Identify which cell holds the provided text, then report its [X, Y] central coordinate. 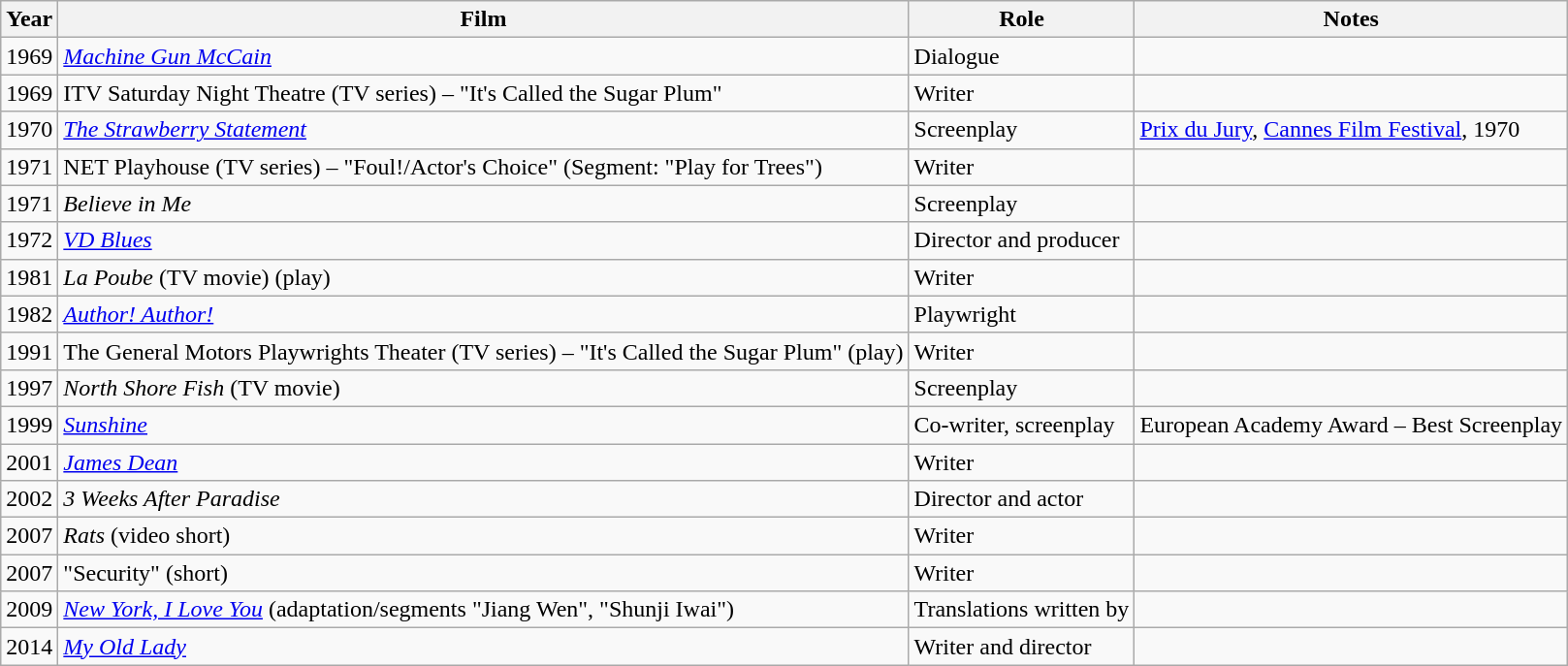
James Dean [483, 462]
European Academy Award – Best Screenplay [1352, 425]
Rats (video short) [483, 536]
Writer and director [1022, 647]
Director and actor [1022, 499]
1970 [29, 130]
Author! Author! [483, 314]
2009 [29, 610]
Film [483, 19]
3 Weeks After Paradise [483, 499]
Prix du Jury, Cannes Film Festival, 1970 [1352, 130]
2014 [29, 647]
2002 [29, 499]
1982 [29, 314]
"Security" (short) [483, 573]
My Old Lady [483, 647]
Translations written by [1022, 610]
1997 [29, 388]
Notes [1352, 19]
VD Blues [483, 240]
La Poube (TV movie) (play) [483, 277]
ITV Saturday Night Theatre (TV series) – "It's Called the Sugar Plum" [483, 93]
Director and producer [1022, 240]
New York, I Love You (adaptation/segments "Jiang Wen", "Shunji Iwai") [483, 610]
The Strawberry Statement [483, 130]
The General Motors Playwrights Theater (TV series) – "It's Called the Sugar Plum" (play) [483, 351]
Role [1022, 19]
1972 [29, 240]
Playwright [1022, 314]
Machine Gun McCain [483, 56]
Dialogue [1022, 56]
Believe in Me [483, 204]
Sunshine [483, 425]
North Shore Fish (TV movie) [483, 388]
1999 [29, 425]
1991 [29, 351]
NET Playhouse (TV series) – "Foul!/Actor's Choice" (Segment: "Play for Trees") [483, 167]
2001 [29, 462]
1981 [29, 277]
Co-writer, screenplay [1022, 425]
Year [29, 19]
